Extract the (X, Y) coordinate from the center of the cell holding the provided text.  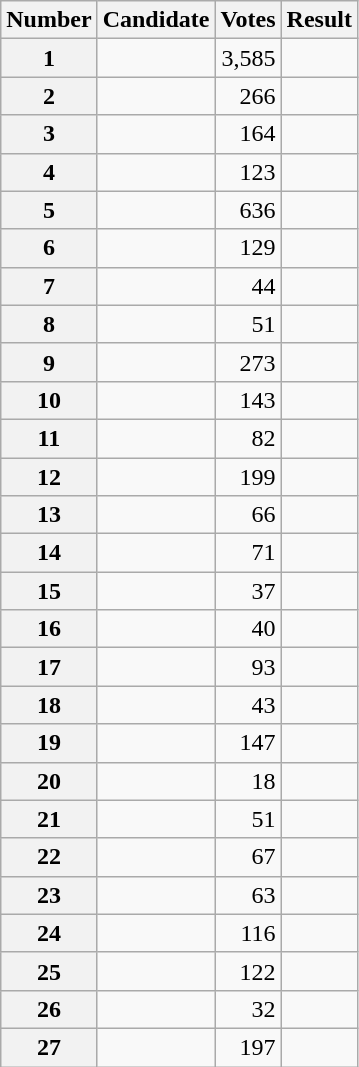
16 (49, 629)
122 (248, 971)
14 (49, 553)
26 (49, 1009)
129 (248, 248)
20 (49, 781)
266 (248, 96)
24 (49, 933)
12 (49, 477)
66 (248, 515)
Votes (248, 20)
636 (248, 210)
13 (49, 515)
1 (49, 58)
Number (49, 20)
143 (248, 400)
3 (49, 134)
15 (49, 591)
27 (49, 1047)
9 (49, 362)
8 (49, 324)
93 (248, 667)
6 (49, 248)
Result (319, 20)
44 (248, 286)
199 (248, 477)
2 (49, 96)
25 (49, 971)
5 (49, 210)
82 (248, 438)
21 (49, 819)
43 (248, 705)
197 (248, 1047)
37 (248, 591)
63 (248, 895)
22 (49, 857)
32 (248, 1009)
11 (49, 438)
3,585 (248, 58)
Candidate (156, 20)
4 (49, 172)
19 (49, 743)
23 (49, 895)
116 (248, 933)
67 (248, 857)
40 (248, 629)
71 (248, 553)
123 (248, 172)
273 (248, 362)
17 (49, 667)
164 (248, 134)
10 (49, 400)
147 (248, 743)
7 (49, 286)
